Determine the [x, y] coordinate at the center of the cell enclosing the given text.  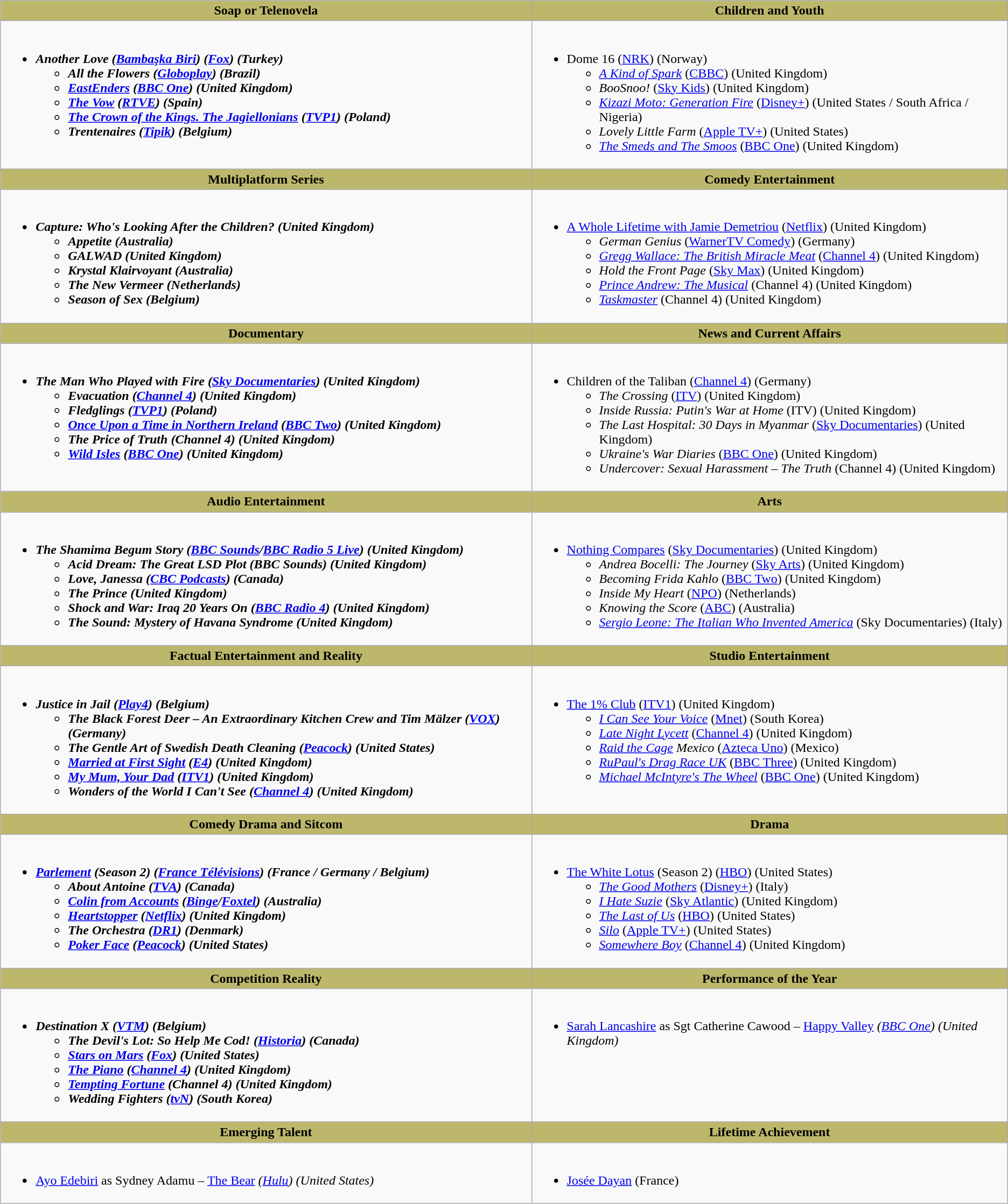
Documentary [266, 333]
News and Current Affairs [769, 333]
Multiplatform Series [266, 179]
Drama [769, 824]
Comedy Entertainment [769, 179]
Soap or Telenovela [266, 11]
Children and Youth [769, 11]
Josée Dayan (France) [769, 1173]
Factual Entertainment and Reality [266, 656]
Arts [769, 502]
Emerging Talent [266, 1132]
Sarah Lancashire as Sgt Catherine Cawood – Happy Valley (BBC One) (United Kingdom) [769, 1055]
Comedy Drama and Sitcom [266, 824]
Lifetime Achievement [769, 1132]
Performance of the Year [769, 978]
Studio Entertainment [769, 656]
Audio Entertainment [266, 502]
Ayo Edebiri as Sydney Adamu – The Bear (Hulu) (United States) [266, 1173]
Competition Reality [266, 978]
